Output the [X, Y] coordinate of the center of the cell containing the given text.  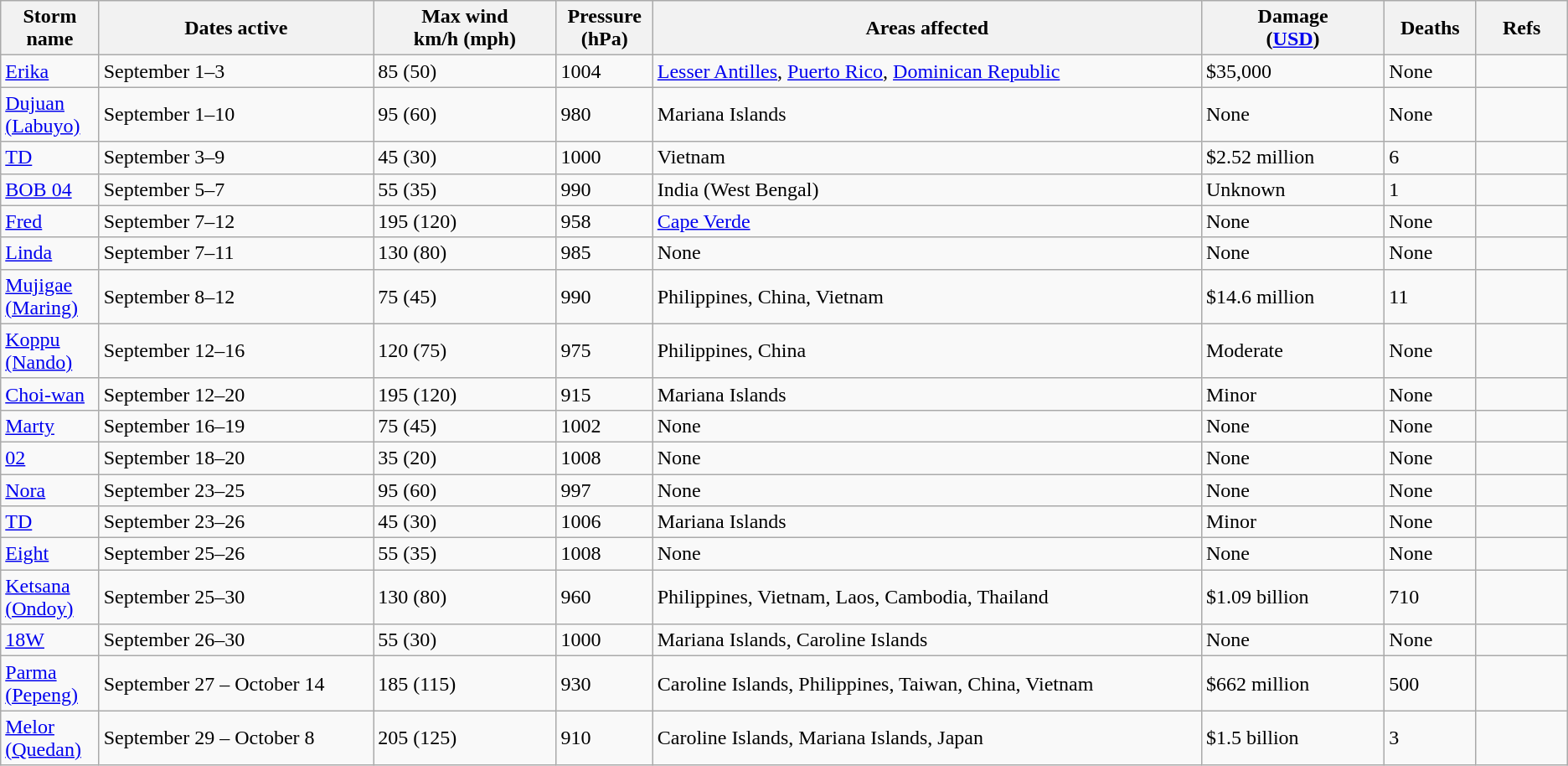
September 7–12 [236, 221]
55 (30) [465, 640]
September 1–3 [236, 71]
September 27 – October 14 [236, 684]
September 1–10 [236, 114]
Parma (Pepeng) [50, 684]
Koppu (Nando) [50, 350]
120 (75) [465, 350]
Marty [50, 426]
958 [605, 221]
1004 [605, 71]
Dujuan (Labuyo) [50, 114]
Caroline Islands, Mariana Islands, Japan [926, 738]
Dates active [236, 28]
Mariana Islands, Caroline Islands [926, 640]
September 12–16 [236, 350]
Pressure(hPa) [605, 28]
$14.6 million [1292, 297]
Damage(USD) [1292, 28]
185 (115) [465, 684]
Fred [50, 221]
Cape Verde [926, 221]
1 [1431, 189]
Unknown [1292, 189]
Moderate [1292, 350]
18W [50, 640]
$2.52 million [1292, 158]
September 3–9 [236, 158]
6 [1431, 158]
Vietnam [926, 158]
Eight [50, 554]
85 (50) [465, 71]
500 [1431, 684]
September 18–20 [236, 458]
930 [605, 684]
1002 [605, 426]
205 (125) [465, 738]
September 12–20 [236, 394]
September 23–25 [236, 490]
35 (20) [465, 458]
710 [1431, 597]
India (West Bengal) [926, 189]
September 16–19 [236, 426]
Lesser Antilles, Puerto Rico, Dominican Republic [926, 71]
985 [605, 253]
Storm name [50, 28]
910 [605, 738]
Deaths [1431, 28]
02 [50, 458]
Refs [1521, 28]
11 [1431, 297]
Ketsana (Ondoy) [50, 597]
1006 [605, 522]
997 [605, 490]
3 [1431, 738]
September 26–30 [236, 640]
Philippines, Vietnam, Laos, Cambodia, Thailand [926, 597]
960 [605, 597]
$1.5 billion [1292, 738]
September 5–7 [236, 189]
September 29 – October 8 [236, 738]
September 25–26 [236, 554]
Choi-wan [50, 394]
Caroline Islands, Philippines, Taiwan, China, Vietnam [926, 684]
Philippines, China, Vietnam [926, 297]
915 [605, 394]
$662 million [1292, 684]
Areas affected [926, 28]
BOB 04 [50, 189]
September 23–26 [236, 522]
September 8–12 [236, 297]
Melor (Quedan) [50, 738]
September 25–30 [236, 597]
Max windkm/h (mph) [465, 28]
Mujigae (Maring) [50, 297]
$35,000 [1292, 71]
Nora [50, 490]
Philippines, China [926, 350]
$1.09 billion [1292, 597]
975 [605, 350]
September 7–11 [236, 253]
980 [605, 114]
Erika [50, 71]
Linda [50, 253]
